Extract the (x, y) coordinate from the center of the cell holding the provided text.  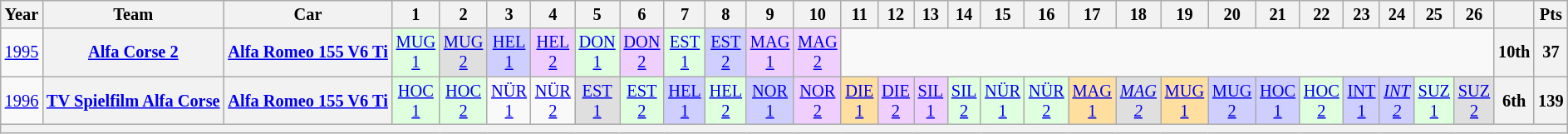
23 (1362, 15)
9 (769, 15)
SIL1 (931, 101)
25 (1434, 15)
SUZ2 (1474, 101)
22 (1321, 15)
DIE2 (896, 101)
20 (1231, 15)
INT2 (1396, 101)
6 (642, 15)
Alfa Corse 2 (133, 52)
Team (133, 15)
14 (964, 15)
21 (1278, 15)
Pts (1551, 15)
13 (931, 15)
12 (896, 15)
DON2 (642, 52)
Car (307, 15)
10th (1514, 52)
DIE1 (859, 101)
10 (818, 15)
139 (1551, 101)
5 (597, 15)
26 (1474, 15)
SUZ1 (1434, 101)
16 (1047, 15)
Year (22, 15)
1995 (22, 52)
18 (1138, 15)
NOR1 (769, 101)
DON1 (597, 52)
1996 (22, 101)
1 (415, 15)
24 (1396, 15)
INT1 (1362, 101)
NOR2 (818, 101)
15 (1002, 15)
2 (464, 15)
17 (1092, 15)
7 (685, 15)
4 (553, 15)
6th (1514, 101)
SIL2 (964, 101)
TV Spielfilm Alfa Corse (133, 101)
37 (1551, 52)
3 (509, 15)
19 (1185, 15)
11 (859, 15)
8 (726, 15)
